Find where the given text appears and provide that cell's center as (X, Y) coordinate. 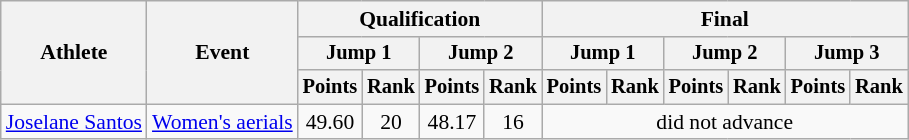
Qualification (420, 19)
Jump 3 (847, 54)
Joselane Santos (74, 122)
Event (222, 52)
did not advance (725, 122)
20 (391, 122)
Athlete (74, 52)
16 (513, 122)
49.60 (330, 122)
Final (725, 19)
Women's aerials (222, 122)
48.17 (452, 122)
